Determine the [X, Y] coordinate at the center of the cell enclosing the given text.  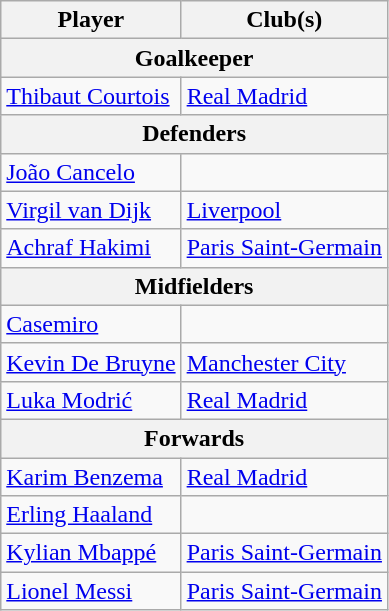
Kylian Mbappé [91, 553]
Luka Modrić [91, 400]
Goalkeeper [194, 58]
Forwards [194, 438]
Casemiro [91, 324]
Virgil van Dijk [91, 210]
Manchester City [284, 362]
Defenders [194, 134]
Thibaut Courtois [91, 96]
Kevin De Bruyne [91, 362]
Midfielders [194, 286]
Achraf Hakimi [91, 248]
João Cancelo [91, 172]
Karim Benzema [91, 477]
Lionel Messi [91, 591]
Erling Haaland [91, 515]
Club(s) [284, 20]
Player [91, 20]
Liverpool [284, 210]
